Provide the [X, Y] coordinate of the cell's center where the given text is located.  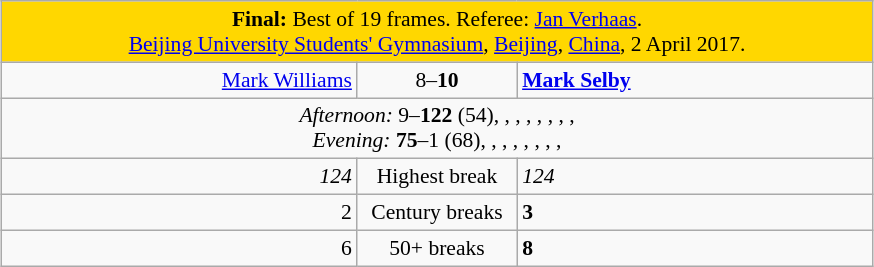
Mark Williams [180, 80]
50+ breaks [437, 248]
6 [180, 248]
3 [694, 213]
Highest break [437, 177]
Century breaks [437, 213]
8–10 [437, 80]
Mark Selby [694, 80]
Final: Best of 19 frames. Referee: Jan Verhaas.Beijing University Students' Gymnasium, Beijing, China, 2 April 2017. [437, 32]
Afternoon: 9–122 (54), , , , , , , , Evеning: 75–1 (68), , , , , , , , [437, 128]
8 [694, 248]
2 [180, 213]
